From the cell containing the given text, extract its center point as [X, Y] coordinate. 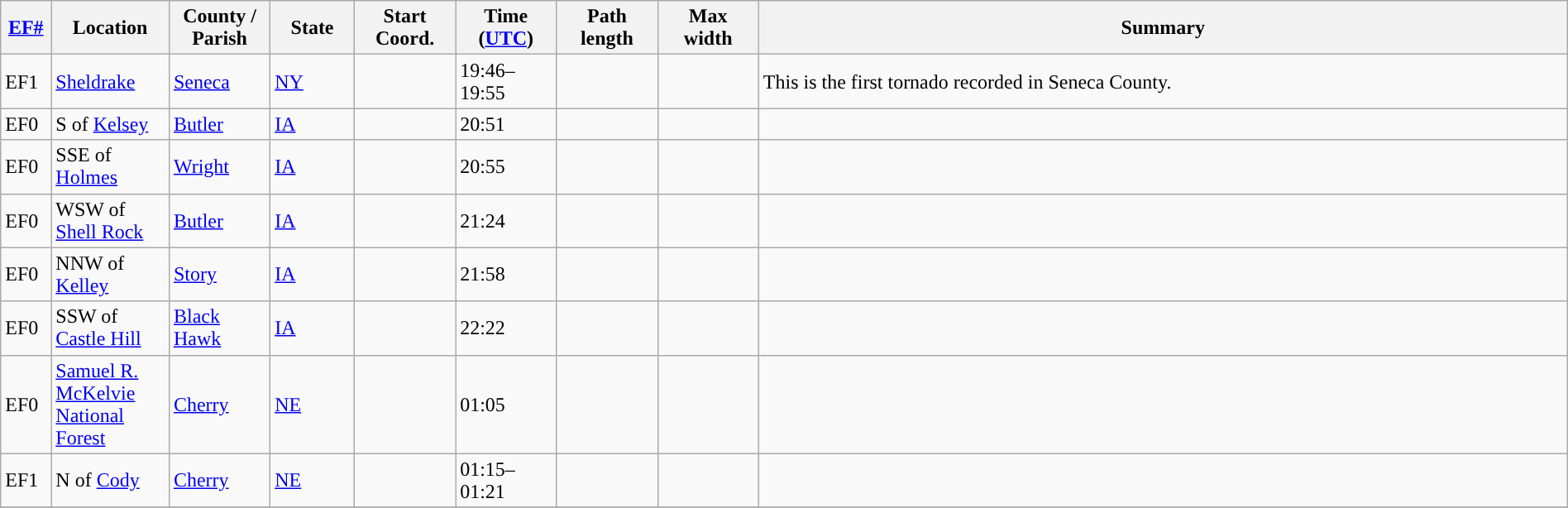
Wright [219, 167]
SSE of Holmes [111, 167]
Start Coord. [404, 28]
22:22 [506, 328]
21:58 [506, 275]
This is the first tornado recorded in Seneca County. [1163, 81]
Seneca [219, 81]
Max width [708, 28]
WSW of Shell Rock [111, 220]
Summary [1163, 28]
21:24 [506, 220]
20:51 [506, 124]
NY [313, 81]
Black Hawk [219, 328]
Time (UTC) [506, 28]
19:46–19:55 [506, 81]
Story [219, 275]
N of Cody [111, 480]
Samuel R. McKelvie National Forest [111, 404]
NNW of Kelley [111, 275]
01:15–01:21 [506, 480]
Sheldrake [111, 81]
01:05 [506, 404]
S of Kelsey [111, 124]
County / Parish [219, 28]
State [313, 28]
20:55 [506, 167]
SSW of Castle Hill [111, 328]
Path length [607, 28]
Location [111, 28]
EF# [26, 28]
